Locate the cell with the specified text and output its [x, y] center coordinate. 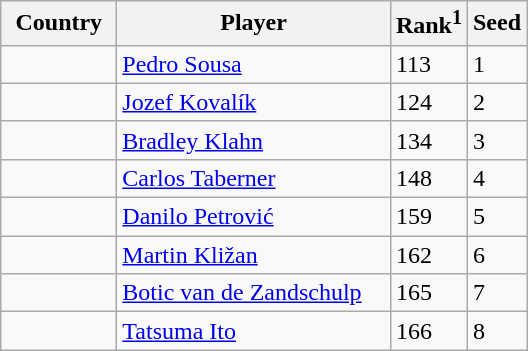
Player [254, 24]
Martin Kližan [254, 255]
Bradley Klahn [254, 140]
124 [428, 102]
162 [428, 255]
159 [428, 217]
2 [496, 102]
Country [59, 24]
5 [496, 217]
Pedro Sousa [254, 64]
6 [496, 255]
Tatsuma Ito [254, 331]
Carlos Taberner [254, 178]
3 [496, 140]
Rank1 [428, 24]
Botic van de Zandschulp [254, 293]
7 [496, 293]
148 [428, 178]
165 [428, 293]
4 [496, 178]
Danilo Petrović [254, 217]
8 [496, 331]
134 [428, 140]
Seed [496, 24]
113 [428, 64]
166 [428, 331]
1 [496, 64]
Jozef Kovalík [254, 102]
